Search for the cell housing the specified text and yield its (x, y) center coordinate. 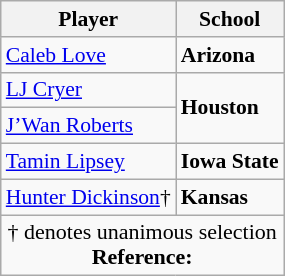
Tamin Lipsey (88, 162)
† denotes unanimous selectionReference: (142, 246)
Kansas (230, 197)
School (230, 19)
LJ Cryer (88, 90)
J’Wan Roberts (88, 126)
Arizona (230, 55)
Caleb Love (88, 55)
Houston (230, 108)
Player (88, 19)
Hunter Dickinson† (88, 197)
Iowa State (230, 162)
